Return the [X, Y] coordinate for the center point of the cell that contains the specified text.  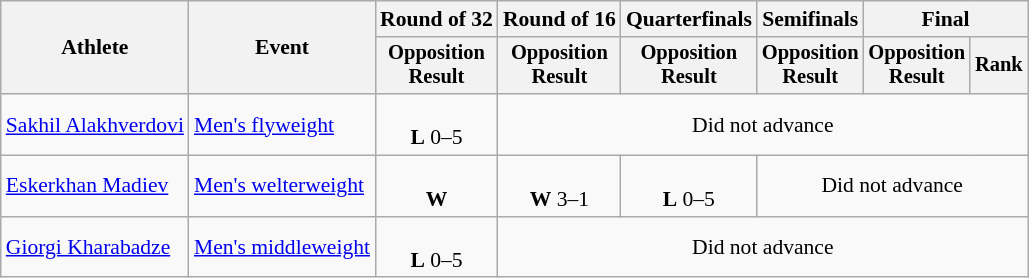
Semifinals [810, 19]
Sakhil Alakhverdovi [95, 124]
Event [282, 48]
Men's middleweight [282, 248]
Final [945, 19]
W [436, 186]
Rank [999, 66]
Athlete [95, 48]
Round of 32 [436, 19]
Eskerkhan Madiev [95, 186]
Round of 16 [560, 19]
Quarterfinals [689, 19]
Giorgi Kharabadze [95, 248]
Men's flyweight [282, 124]
Men's welterweight [282, 186]
W 3–1 [560, 186]
